Find where the given text appears and provide that cell's center as [x, y] coordinate. 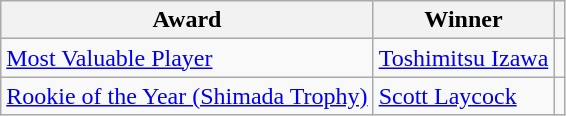
Award [187, 20]
Winner [464, 20]
Toshimitsu Izawa [464, 58]
Rookie of the Year (Shimada Trophy) [187, 96]
Scott Laycock [464, 96]
Most Valuable Player [187, 58]
